Return the (X, Y) coordinate for the center point of the cell that contains the specified text.  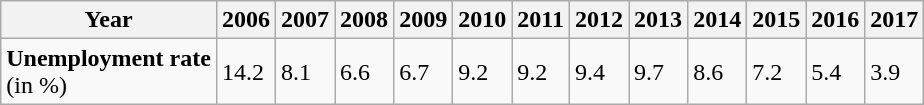
2008 (364, 20)
6.6 (364, 72)
8.1 (306, 72)
2011 (541, 20)
2017 (894, 20)
2016 (836, 20)
Unemployment rate(in %) (109, 72)
2009 (424, 20)
3.9 (894, 72)
6.7 (424, 72)
9.7 (658, 72)
Year (109, 20)
9.4 (600, 72)
8.6 (718, 72)
5.4 (836, 72)
2015 (776, 20)
2014 (718, 20)
14.2 (246, 72)
2010 (482, 20)
7.2 (776, 72)
2013 (658, 20)
2012 (600, 20)
2006 (246, 20)
2007 (306, 20)
